Pinpoint the cell where the given text exists, returning its (x, y) midpoint coordinate. 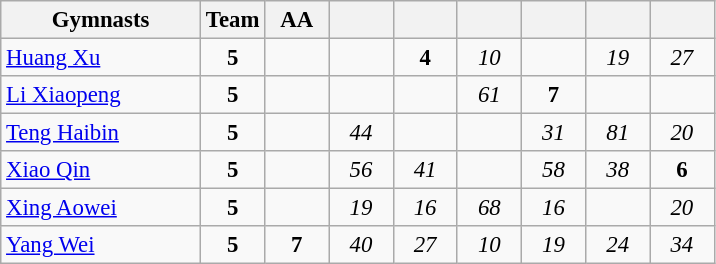
Xiao Qin (101, 170)
81 (618, 133)
Li Xiaopeng (101, 95)
61 (489, 95)
4 (425, 58)
44 (361, 133)
Huang Xu (101, 58)
34 (682, 245)
Gymnasts (101, 20)
6 (682, 170)
Teng Haibin (101, 133)
AA (297, 20)
68 (489, 208)
41 (425, 170)
Team (232, 20)
56 (361, 170)
24 (618, 245)
31 (553, 133)
Yang Wei (101, 245)
38 (618, 170)
Xing Aowei (101, 208)
40 (361, 245)
58 (553, 170)
